Provide the (x, y) coordinate of the cell's center where the given text is located.  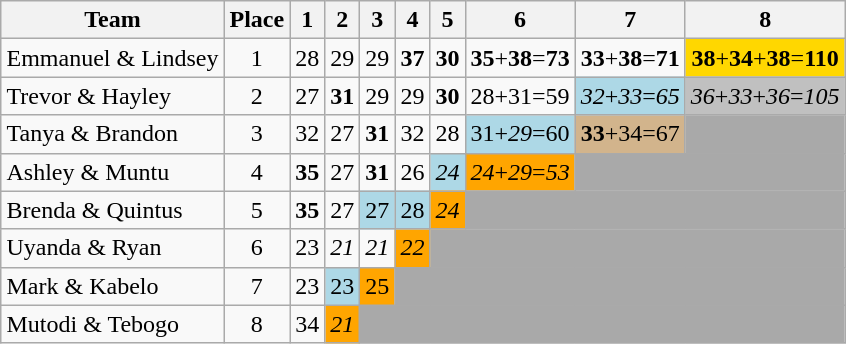
Uyanda & Ryan (112, 248)
Brenda & Quintus (112, 210)
33+34=67 (630, 134)
25 (378, 286)
Mark & Kabelo (112, 286)
37 (412, 58)
34 (308, 324)
32+33=65 (630, 96)
Place (257, 20)
Mutodi & Tebogo (112, 324)
Tanya & Brandon (112, 134)
36+33+36=105 (765, 96)
22 (412, 248)
35+38=73 (520, 58)
Team (112, 20)
Emmanuel & Lindsey (112, 58)
Trevor & Hayley (112, 96)
28+31=59 (520, 96)
24+29=53 (520, 172)
31+29=60 (520, 134)
38+34+38=110 (765, 58)
Ashley & Muntu (112, 172)
33+38=71 (630, 58)
26 (412, 172)
